Locate the cell with the specified text and output its (X, Y) center coordinate. 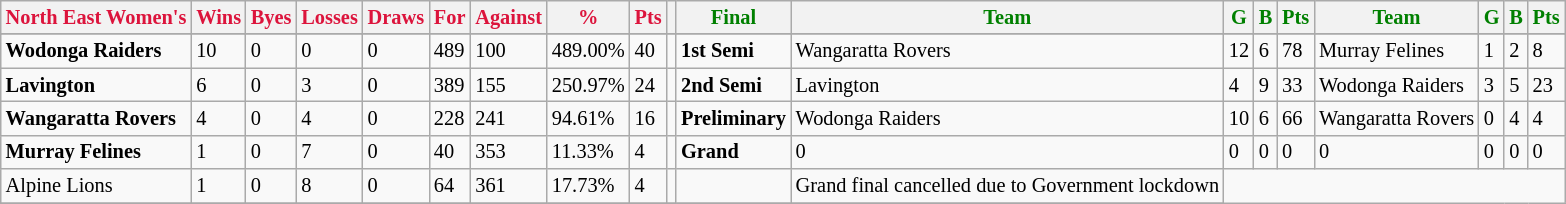
11.33% (588, 152)
5 (1516, 85)
Final (734, 17)
12 (1239, 51)
23 (1546, 85)
1st Semi (734, 51)
Grand (734, 152)
Wins (218, 17)
9 (1266, 85)
155 (508, 85)
64 (450, 186)
228 (450, 118)
250.97% (588, 85)
353 (508, 152)
24 (648, 85)
North East Women's (96, 17)
16 (648, 118)
% (588, 17)
489.00% (588, 51)
489 (450, 51)
241 (508, 118)
78 (1296, 51)
100 (508, 51)
389 (450, 85)
Draws (396, 17)
66 (1296, 118)
361 (508, 186)
Against (508, 17)
7 (329, 152)
Alpine Lions (96, 186)
For (450, 17)
Preliminary (734, 118)
94.61% (588, 118)
Losses (329, 17)
2nd Semi (734, 85)
Byes (271, 17)
33 (1296, 85)
17.73% (588, 186)
2 (1516, 51)
Grand final cancelled due to Government lockdown (1008, 186)
